Return [X, Y] of the center of cell containing provided text 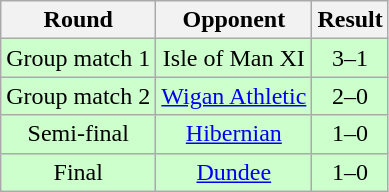
Opponent [234, 20]
Group match 2 [78, 96]
Dundee [234, 172]
Wigan Athletic [234, 96]
Group match 1 [78, 58]
2–0 [350, 96]
3–1 [350, 58]
Final [78, 172]
Isle of Man XI [234, 58]
Round [78, 20]
Hibernian [234, 134]
Semi-final [78, 134]
Result [350, 20]
